Locate the cell with the specified text and output its (X, Y) center coordinate. 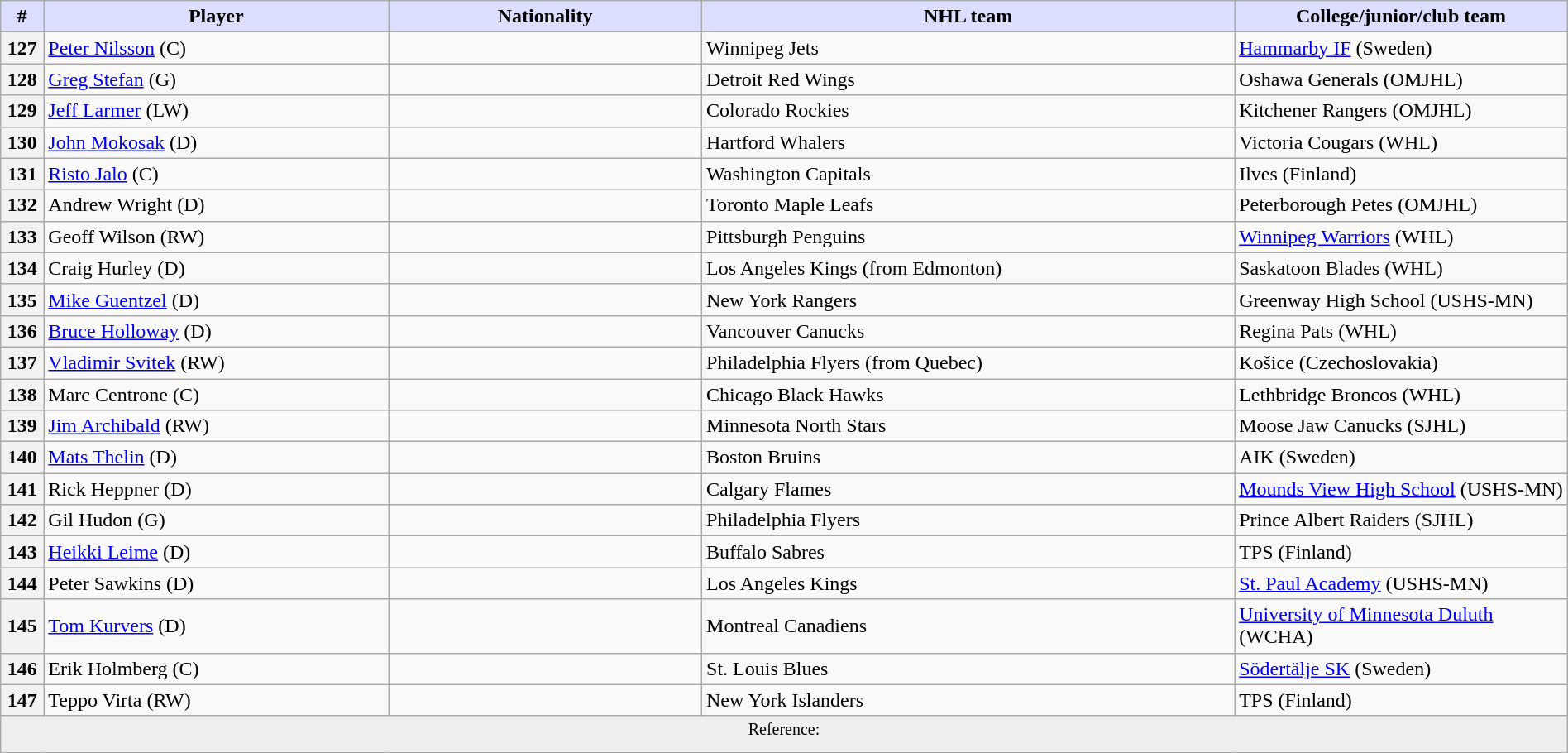
Winnipeg Jets (968, 48)
Prince Albert Raiders (SJHL) (1401, 520)
142 (22, 520)
138 (22, 395)
John Mokosak (D) (217, 142)
Erik Holmberg (C) (217, 669)
145 (22, 626)
128 (22, 79)
NHL team (968, 17)
Craig Hurley (D) (217, 268)
Jeff Larmer (LW) (217, 111)
Buffalo Sabres (968, 552)
Kitchener Rangers (OMJHL) (1401, 111)
Colorado Rockies (968, 111)
Greg Stefan (G) (217, 79)
Reference: (784, 735)
University of Minnesota Duluth (WCHA) (1401, 626)
Philadelphia Flyers (968, 520)
Los Angeles Kings (968, 583)
Minnesota North Stars (968, 426)
Vladimir Svitek (RW) (217, 362)
St. Louis Blues (968, 669)
St. Paul Academy (USHS-MN) (1401, 583)
Greenway High School (USHS-MN) (1401, 300)
136 (22, 331)
141 (22, 489)
Peterborough Petes (OMJHL) (1401, 205)
Jim Archibald (RW) (217, 426)
Pittsburgh Penguins (968, 237)
Bruce Holloway (D) (217, 331)
Vancouver Canucks (968, 331)
Rick Heppner (D) (217, 489)
Boston Bruins (968, 458)
Oshawa Generals (OMJHL) (1401, 79)
Lethbridge Broncos (WHL) (1401, 395)
139 (22, 426)
Player (217, 17)
Peter Sawkins (D) (217, 583)
New York Islanders (968, 700)
Montreal Canadiens (968, 626)
133 (22, 237)
Mounds View High School (USHS-MN) (1401, 489)
Teppo Virta (RW) (217, 700)
Victoria Cougars (WHL) (1401, 142)
Mats Thelin (D) (217, 458)
Saskatoon Blades (WHL) (1401, 268)
137 (22, 362)
Chicago Black Hawks (968, 395)
Heikki Leime (D) (217, 552)
Detroit Red Wings (968, 79)
Södertälje SK (Sweden) (1401, 669)
Tom Kurvers (D) (217, 626)
Nationality (546, 17)
Andrew Wright (D) (217, 205)
135 (22, 300)
Philadelphia Flyers (from Quebec) (968, 362)
Moose Jaw Canucks (SJHL) (1401, 426)
129 (22, 111)
Marc Centrone (C) (217, 395)
Mike Guentzel (D) (217, 300)
Gil Hudon (G) (217, 520)
Geoff Wilson (RW) (217, 237)
Košice (Czechoslovakia) (1401, 362)
Risto Jalo (C) (217, 174)
Toronto Maple Leafs (968, 205)
AIK (Sweden) (1401, 458)
Peter Nilsson (C) (217, 48)
Winnipeg Warriors (WHL) (1401, 237)
New York Rangers (968, 300)
Calgary Flames (968, 489)
Regina Pats (WHL) (1401, 331)
# (22, 17)
Ilves (Finland) (1401, 174)
132 (22, 205)
144 (22, 583)
127 (22, 48)
131 (22, 174)
Hartford Whalers (968, 142)
147 (22, 700)
Hammarby IF (Sweden) (1401, 48)
140 (22, 458)
Los Angeles Kings (from Edmonton) (968, 268)
Washington Capitals (968, 174)
130 (22, 142)
College/junior/club team (1401, 17)
143 (22, 552)
134 (22, 268)
146 (22, 669)
